Return the (x, y) coordinate for the center point of the cell that contains the specified text.  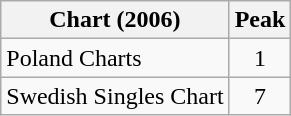
Swedish Singles Chart (115, 96)
7 (260, 96)
Poland Charts (115, 58)
1 (260, 58)
Peak (260, 20)
Chart (2006) (115, 20)
